Locate the cell with the specified text and output its (X, Y) center coordinate. 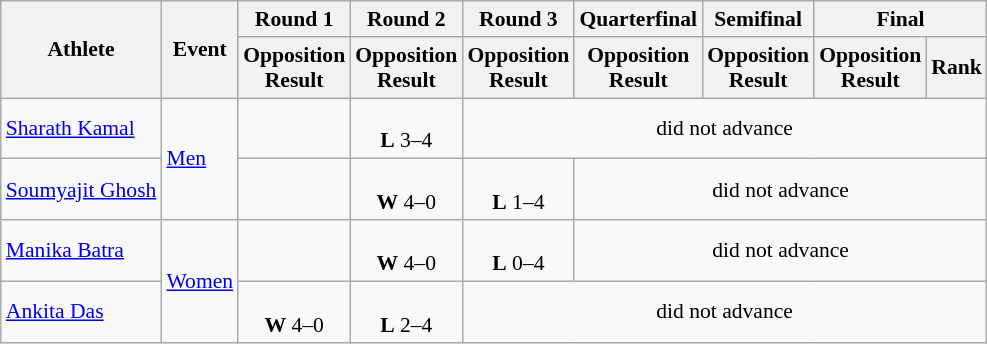
Rank (956, 68)
Quarterfinal (638, 19)
Ankita Das (82, 312)
Final (900, 19)
Women (200, 281)
Men (200, 159)
L 2–4 (406, 312)
Semifinal (758, 19)
Event (200, 50)
Round 1 (294, 19)
Athlete (82, 50)
Manika Batra (82, 250)
L 0–4 (518, 250)
Round 3 (518, 19)
L 1–4 (518, 190)
Soumyajit Ghosh (82, 190)
L 3–4 (406, 128)
Round 2 (406, 19)
Sharath Kamal (82, 128)
